From the cell containing the given text, extract its center point as (x, y) coordinate. 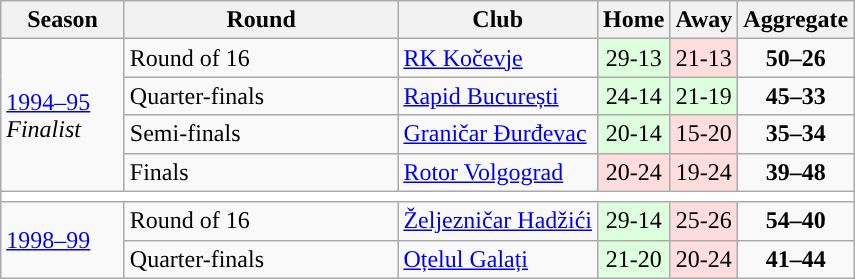
Rapid București (498, 96)
21-13 (704, 58)
Graničar Đurđevac (498, 134)
41–44 (796, 259)
35–34 (796, 134)
1994–95 Finalist (63, 115)
29-13 (633, 58)
Semi-finals (261, 134)
Away (704, 20)
54–40 (796, 221)
45–33 (796, 96)
39–48 (796, 172)
Rotor Volgograd (498, 172)
50–26 (796, 58)
Round (261, 20)
15-20 (704, 134)
25-26 (704, 221)
21-20 (633, 259)
Finals (261, 172)
19-24 (704, 172)
Home (633, 20)
Club (498, 20)
24-14 (633, 96)
21-19 (704, 96)
1998–99 (63, 240)
Oțelul Galați (498, 259)
29-14 (633, 221)
RK Kočevje (498, 58)
Season (63, 20)
Željezničar Hadžići (498, 221)
20-14 (633, 134)
Aggregate (796, 20)
